Return (x, y) of the center of cell containing provided text 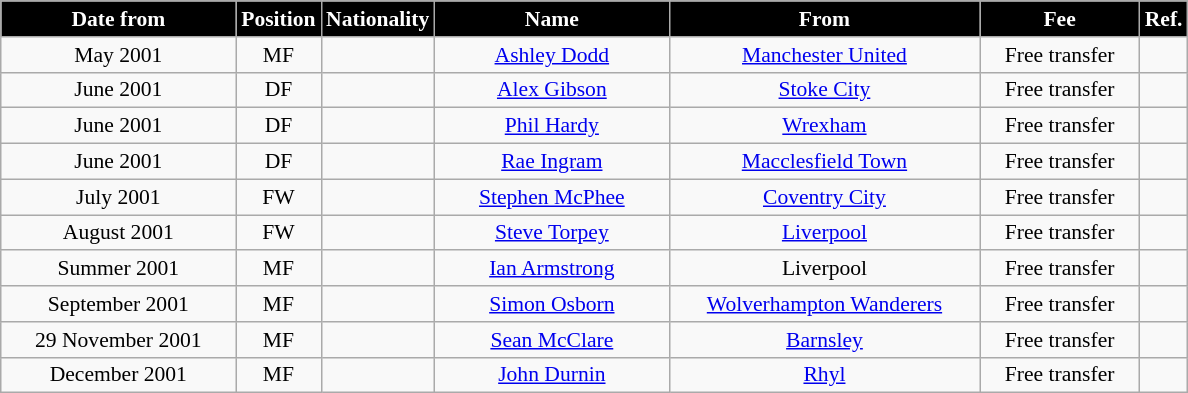
Macclesfield Town (824, 162)
Wolverhampton Wanderers (824, 304)
Manchester United (824, 55)
Sean McClare (552, 340)
From (824, 19)
29 November 2001 (118, 340)
Phil Hardy (552, 126)
December 2001 (118, 375)
Name (552, 19)
September 2001 (118, 304)
John Durnin (552, 375)
Fee (1060, 19)
Nationality (378, 19)
Ashley Dodd (552, 55)
May 2001 (118, 55)
Stoke City (824, 90)
Wrexham (824, 126)
Simon Osborn (552, 304)
Summer 2001 (118, 269)
July 2001 (118, 197)
Ref. (1164, 19)
Rae Ingram (552, 162)
Date from (118, 19)
Alex Gibson (552, 90)
Stephen McPhee (552, 197)
Coventry City (824, 197)
August 2001 (118, 233)
Position (278, 19)
Rhyl (824, 375)
Steve Torpey (552, 233)
Ian Armstrong (552, 269)
Barnsley (824, 340)
